Identify which cell holds the provided text, then report its [x, y] central coordinate. 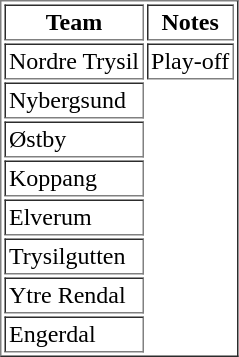
Elverum [74, 218]
Team [74, 22]
Ytre Rendal [74, 296]
Play-off [190, 62]
Notes [190, 22]
Østby [74, 140]
Nordre Trysil [74, 62]
Nybergsund [74, 100]
Engerdal [74, 334]
Koppang [74, 178]
Trysilgutten [74, 256]
